Find where the given text appears and provide that cell's center as [x, y] coordinate. 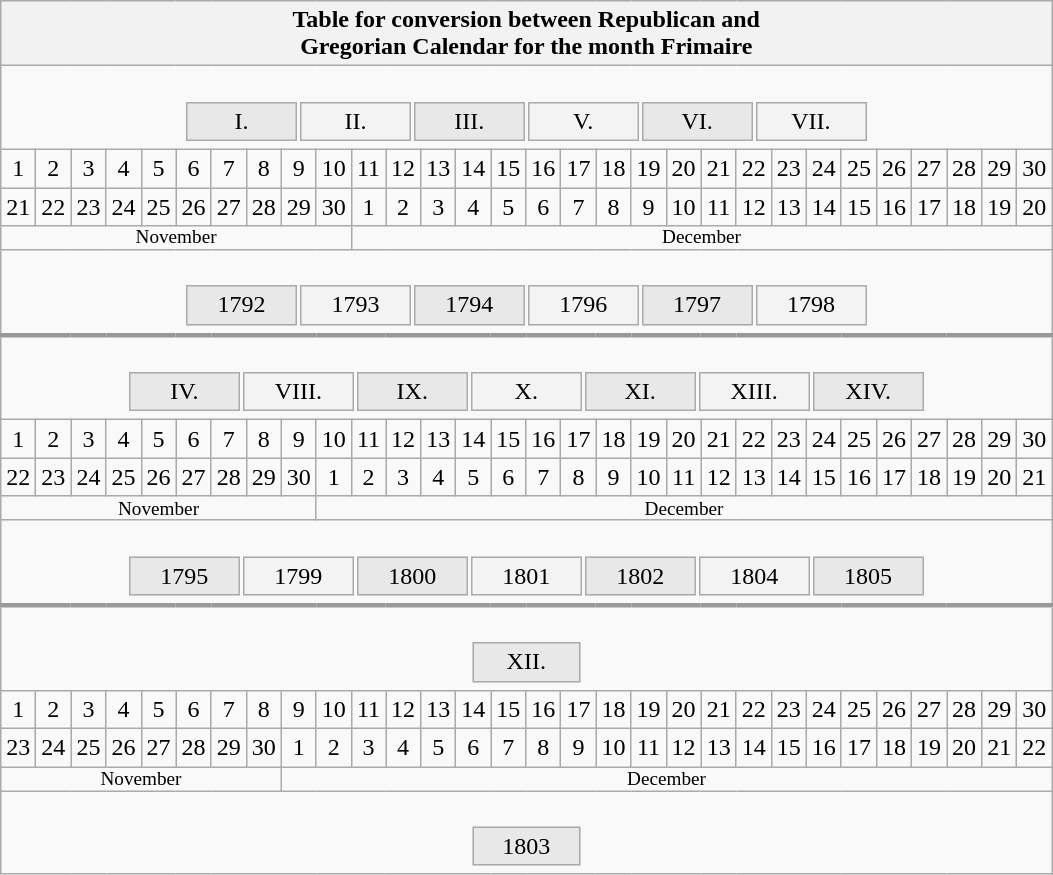
IV. [184, 392]
1795 [184, 576]
IX. [412, 392]
1797 [698, 305]
1798 [810, 305]
I. II. III. V. VI. VII. [526, 108]
V. [584, 121]
VI. [698, 121]
IV. VIII. IX. X. XI. XIII. XIV. [526, 378]
1800 [412, 576]
XIV. [868, 392]
II. [356, 121]
I. [242, 121]
1801 [526, 576]
VIII. [298, 392]
Table for conversion between Republican andGregorian Calendar for the month Frimaire [526, 34]
VII. [810, 121]
1792 [242, 305]
1805 [868, 576]
1802 [640, 576]
XIII. [754, 392]
1796 [584, 305]
XI. [640, 392]
1792 1793 1794 1796 1797 1798 [526, 292]
1804 [754, 576]
X. [526, 392]
1795 1799 1800 1801 1802 1804 1805 [526, 562]
III. [470, 121]
1794 [470, 305]
1793 [356, 305]
1799 [298, 576]
